Return the [x, y] coordinate for the center point of the cell that contains the specified text.  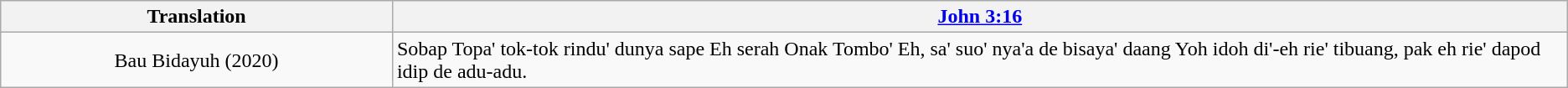
Translation [197, 17]
John 3:16 [980, 17]
Bau Bidayuh (2020) [197, 60]
